From the cell containing the given text, extract its center point as (X, Y) coordinate. 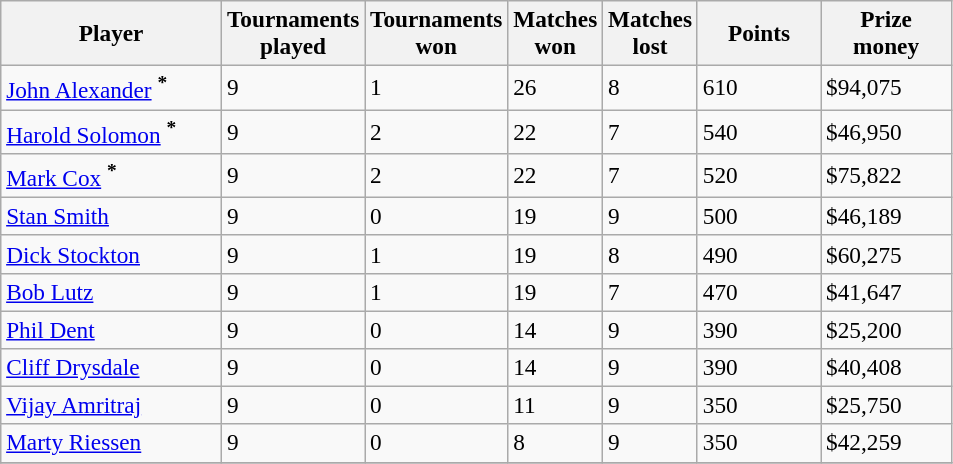
610 (758, 87)
$40,408 (886, 367)
$41,647 (886, 292)
Matches won (556, 32)
Stan Smith (112, 216)
470 (758, 292)
520 (758, 175)
Bob Lutz (112, 292)
Marty Riessen (112, 443)
Points (758, 32)
11 (556, 405)
Cliff Drysdale (112, 367)
540 (758, 131)
$46,189 (886, 216)
$25,200 (886, 330)
$46,950 (886, 131)
Dick Stockton (112, 254)
Matches lost (650, 32)
$60,275 (886, 254)
$75,822 (886, 175)
Mark Cox * (112, 175)
Phil Dent (112, 330)
Tournaments played (294, 32)
490 (758, 254)
John Alexander * (112, 87)
Vijay Amritraj (112, 405)
500 (758, 216)
$25,750 (886, 405)
Tournaments won (436, 32)
26 (556, 87)
Prize money (886, 32)
Player (112, 32)
Harold Solomon * (112, 131)
$94,075 (886, 87)
$42,259 (886, 443)
